From the cell containing the given text, extract its center point as (X, Y) coordinate. 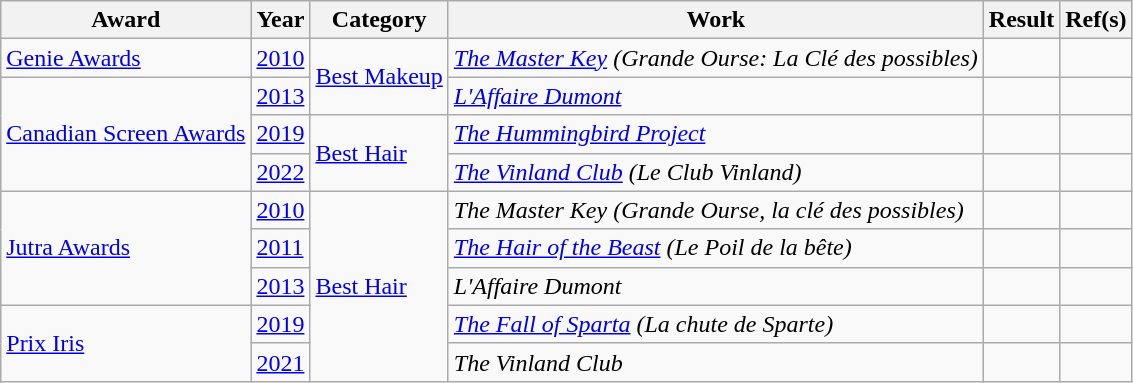
Genie Awards (126, 58)
Result (1021, 20)
The Hummingbird Project (716, 134)
Best Makeup (379, 77)
Work (716, 20)
Ref(s) (1096, 20)
The Fall of Sparta (La chute de Sparte) (716, 324)
2021 (280, 362)
The Vinland Club (Le Club Vinland) (716, 172)
Prix Iris (126, 343)
The Master Key (Grande Ourse, la clé des possibles) (716, 210)
2022 (280, 172)
2011 (280, 248)
Canadian Screen Awards (126, 134)
The Master Key (Grande Ourse: La Clé des possibles) (716, 58)
Category (379, 20)
Jutra Awards (126, 248)
Award (126, 20)
The Hair of the Beast (Le Poil de la bête) (716, 248)
Year (280, 20)
The Vinland Club (716, 362)
